Search for the cell housing the specified text and yield its [x, y] center coordinate. 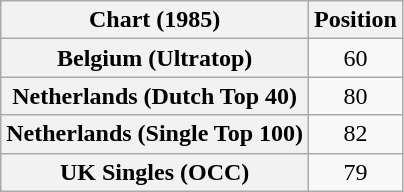
60 [356, 58]
Netherlands (Single Top 100) [155, 134]
79 [356, 172]
Netherlands (Dutch Top 40) [155, 96]
Chart (1985) [155, 20]
80 [356, 96]
UK Singles (OCC) [155, 172]
Belgium (Ultratop) [155, 58]
Position [356, 20]
82 [356, 134]
